Locate the cell with the specified text and output its (x, y) center coordinate. 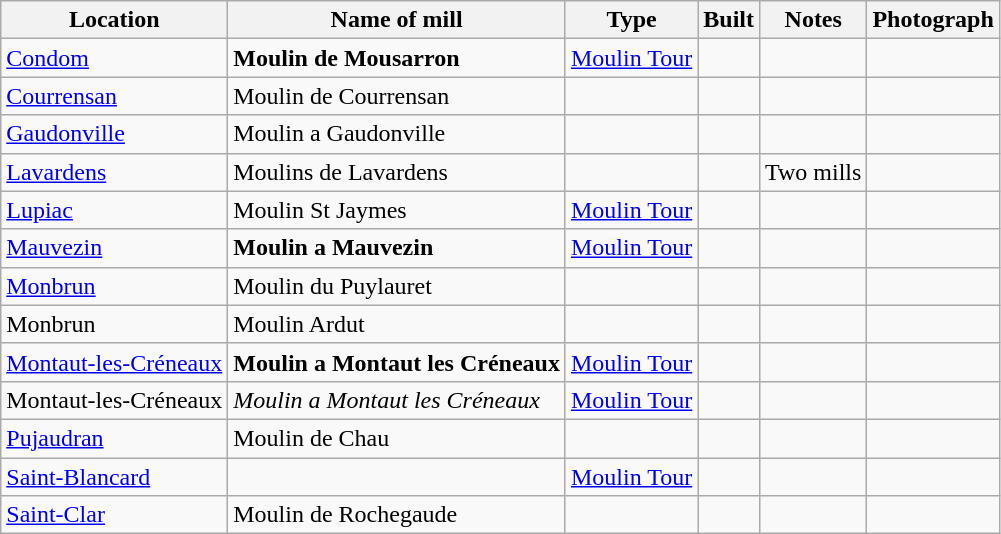
Gaudonville (114, 134)
Condom (114, 58)
Saint-Clar (114, 515)
Moulins de Lavardens (397, 172)
Lupiac (114, 210)
Name of mill (397, 20)
Moulin a Mauvezin (397, 248)
Saint-Blancard (114, 477)
Notes (814, 20)
Courrensan (114, 96)
Type (631, 20)
Built (729, 20)
Pujaudran (114, 438)
Moulin de Courrensan (397, 96)
Moulin de Mousarron (397, 58)
Two mills (814, 172)
Moulin du Puylauret (397, 286)
Photograph (933, 20)
Location (114, 20)
Mauvezin (114, 248)
Moulin a Gaudonville (397, 134)
Moulin Ardut (397, 324)
Moulin de Rochegaude (397, 515)
Moulin St Jaymes (397, 210)
Moulin de Chau (397, 438)
Lavardens (114, 172)
